Return the [X, Y] coordinate for the center point of the cell that contains the specified text.  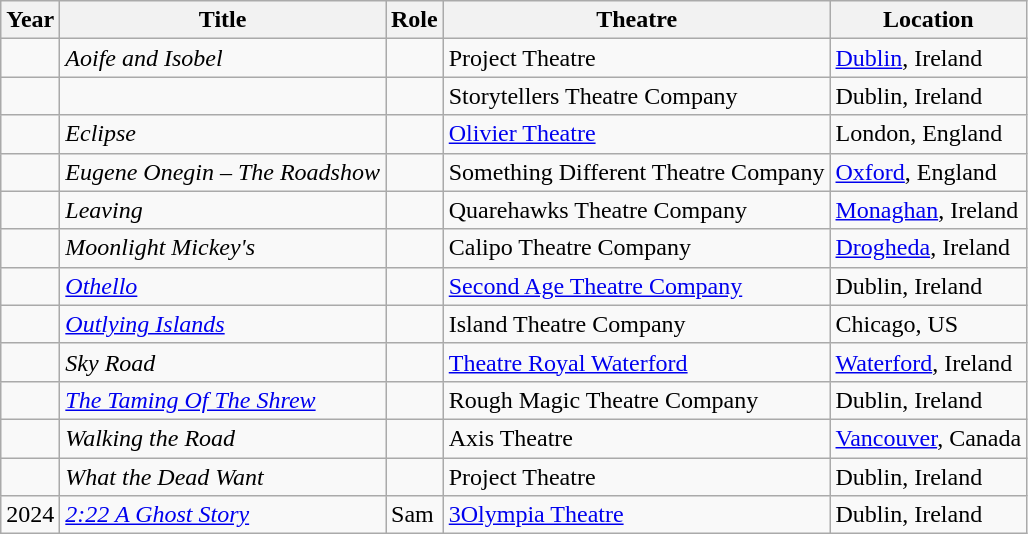
Quarehawks Theatre Company [636, 210]
Eugene Onegin – The Roadshow [223, 172]
Rough Magic Theatre Company [636, 400]
Walking the Road [223, 438]
Vancouver, Canada [928, 438]
Something Different Theatre Company [636, 172]
Waterford, Ireland [928, 362]
The Taming Of The Shrew [223, 400]
Moonlight Mickey's [223, 248]
Outlying Islands [223, 324]
London, England [928, 134]
Axis Theatre [636, 438]
Second Age Theatre Company [636, 286]
3Olympia Theatre [636, 515]
2024 [30, 515]
Aoife and Isobel [223, 58]
Location [928, 20]
Eclipse [223, 134]
Chicago, US [928, 324]
Drogheda, Ireland [928, 248]
Island Theatre Company [636, 324]
2:22 A Ghost Story [223, 515]
Theatre [636, 20]
Year [30, 20]
Monaghan, Ireland [928, 210]
Theatre Royal Waterford [636, 362]
Sky Road [223, 362]
Storytellers Theatre Company [636, 96]
Olivier Theatre [636, 134]
Leaving [223, 210]
Oxford, England [928, 172]
Title [223, 20]
Role [415, 20]
Othello [223, 286]
What the Dead Want [223, 477]
Calipo Theatre Company [636, 248]
Sam [415, 515]
